For the text-containing cell, return its midpoint in [X, Y] coordinate format. 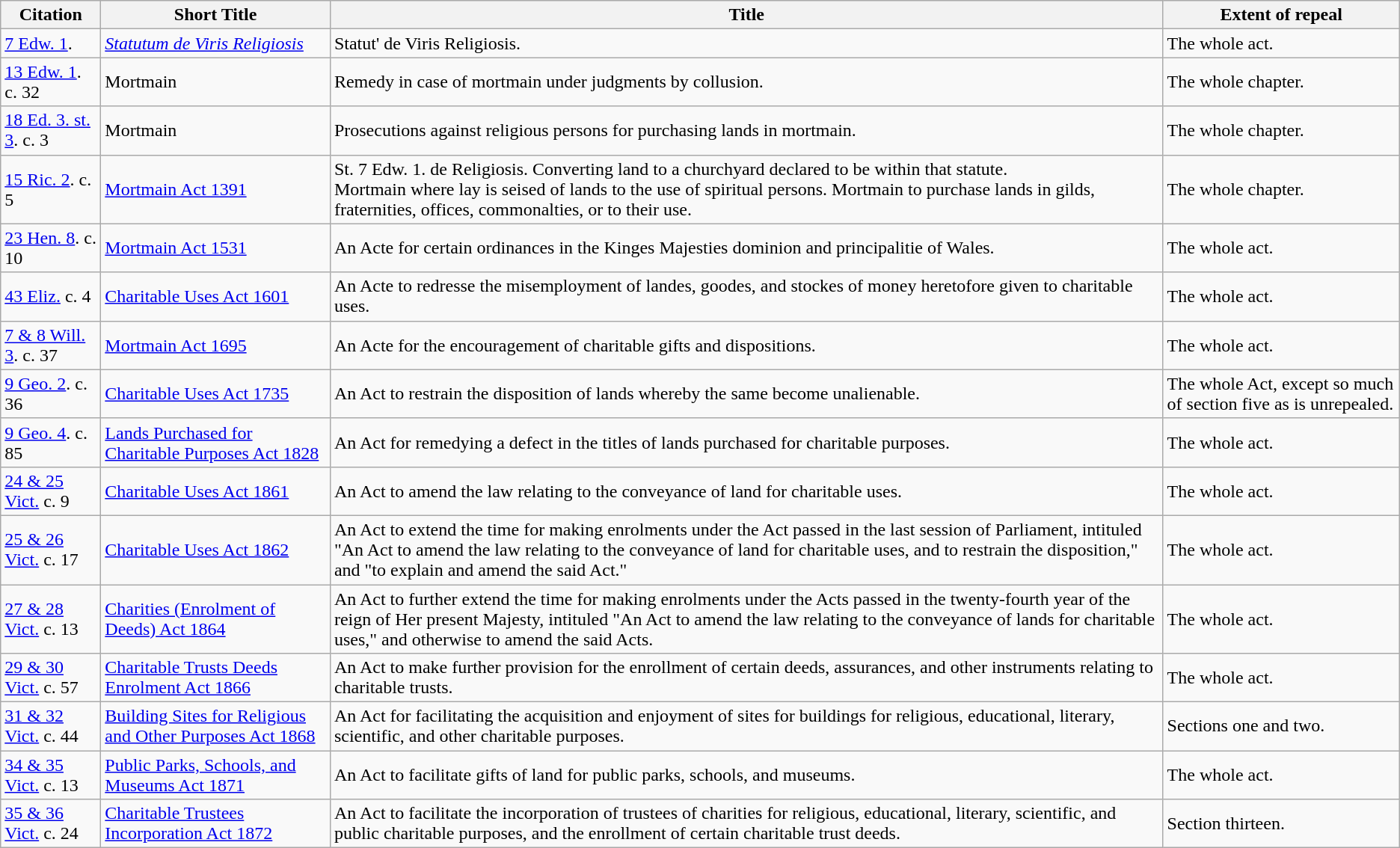
Charitable Trusts Deeds Enrolment Act 1866 [215, 678]
Building Sites for Religious and Other Purposes Act 1868 [215, 727]
Section thirteen. [1281, 824]
9 Geo. 2. c. 36 [51, 393]
23 Hen. 8. c. 10 [51, 248]
31 & 32 Vict. c. 44 [51, 727]
Extent of repeal [1281, 15]
Charitable Uses Act 1861 [215, 491]
13 Edw. 1. c. 32 [51, 82]
Charities (Enrolment of Deeds) Act 1864 [215, 619]
Statutum de Viris Religiosis [215, 43]
27 & 28 Vict. c. 13 [51, 619]
15 Ric. 2. c. 5 [51, 189]
Title [746, 15]
The whole Act, except so much of section five as is unrepealed. [1281, 393]
Short Title [215, 15]
Sections one and two. [1281, 727]
Charitable Uses Act 1601 [215, 296]
29 & 30 Vict. c. 57 [51, 678]
An Acte for the encouragement of charitable gifts and dispositions. [746, 345]
Mortmain Act 1531 [215, 248]
25 & 26 Vict. c. 17 [51, 550]
An Act to make further provision for the enrollment of certain deeds, assurances, and other instruments relating to charitable trusts. [746, 678]
An Act to facilitate gifts of land for public parks, schools, and museums. [746, 775]
34 & 35 Vict. c. 13 [51, 775]
7 Edw. 1. [51, 43]
Citation [51, 15]
An Acte for certain ordinances in the Kinges Majesties dominion and principalitie of Wales. [746, 248]
24 & 25 Vict. c. 9 [51, 491]
Mortmain Act 1695 [215, 345]
35 & 36 Vict. c. 24 [51, 824]
Remedy in case of mortmain under judgments by collusion. [746, 82]
7 & 8 Will. 3. c. 37 [51, 345]
Charitable Uses Act 1862 [215, 550]
Prosecutions against religious persons for purchasing lands in mortmain. [746, 130]
An Acte to redresse the misemployment of landes, goodes, and stockes of money heretofore given to charitable uses. [746, 296]
9 Geo. 4. c. 85 [51, 443]
Charitable Uses Act 1735 [215, 393]
Public Parks, Schools, and Museums Act 1871 [215, 775]
Charitable Trustees Incorporation Act 1872 [215, 824]
Statut' de Viris Religiosis. [746, 43]
An Act to restrain the disposition of lands whereby the same become unalienable. [746, 393]
18 Ed. 3. st. 3. c. 3 [51, 130]
An Act for remedying a defect in the titles of lands purchased for charitable purposes. [746, 443]
Lands Purchased for Charitable Purposes Act 1828 [215, 443]
Mortmain Act 1391 [215, 189]
43 Eliz. c. 4 [51, 296]
An Act to amend the law relating to the conveyance of land for charitable uses. [746, 491]
